Locate the cell with the specified text and output its [X, Y] center coordinate. 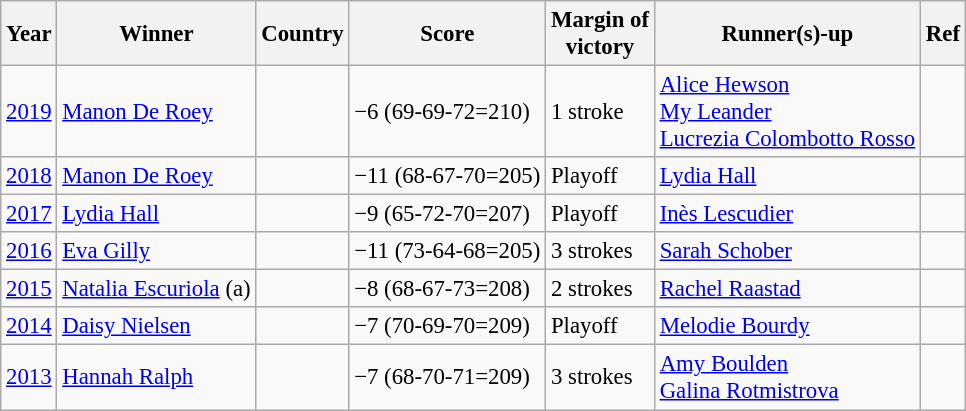
−7 (68-70-71=209) [448, 378]
Inès Lescudier [787, 214]
Year [29, 34]
Eva Gilly [156, 251]
2018 [29, 176]
Melodie Bourdy [787, 327]
2 strokes [600, 289]
Natalia Escuriola (a) [156, 289]
2019 [29, 112]
2017 [29, 214]
Score [448, 34]
Rachel Raastad [787, 289]
−7 (70-69-70=209) [448, 327]
Ref [944, 34]
Sarah Schober [787, 251]
2014 [29, 327]
Daisy Nielsen [156, 327]
2015 [29, 289]
2016 [29, 251]
−9 (65-72-70=207) [448, 214]
Hannah Ralph [156, 378]
−11 (73-64-68=205) [448, 251]
Country [302, 34]
Margin ofvictory [600, 34]
Alice Hewson My Leander Lucrezia Colombotto Rosso [787, 112]
−11 (68-67-70=205) [448, 176]
Amy Boulden Galina Rotmistrova [787, 378]
1 stroke [600, 112]
Winner [156, 34]
2013 [29, 378]
−8 (68-67-73=208) [448, 289]
−6 (69-69-72=210) [448, 112]
Runner(s)-up [787, 34]
